Locate the cell with the specified text and output its (X, Y) center coordinate. 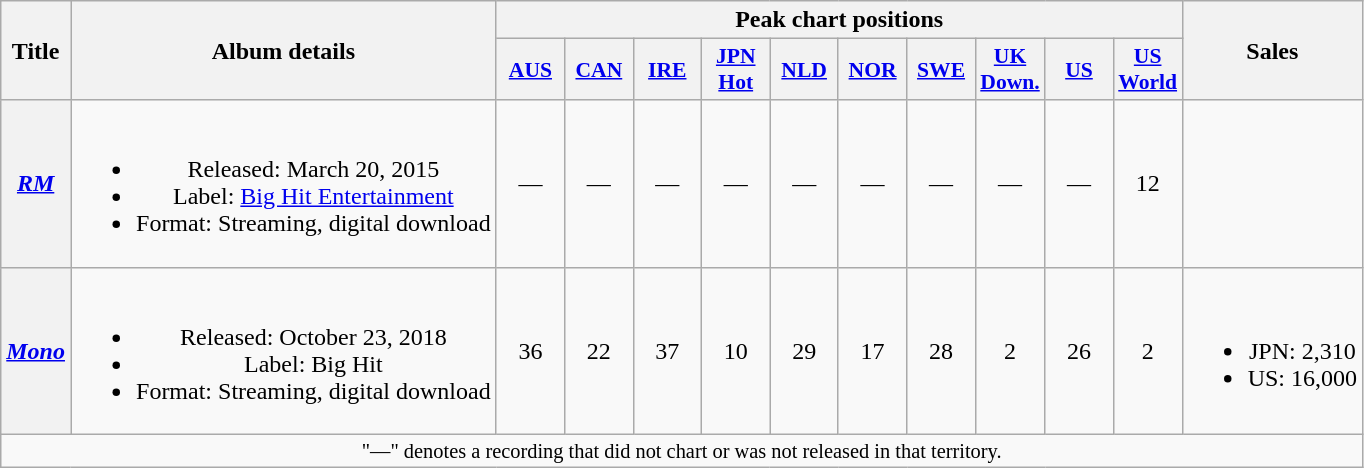
Released: October 23, 2018Label: Big HitFormat: Streaming, digital download (283, 350)
Title (36, 50)
US (1079, 70)
10 (736, 350)
26 (1079, 350)
IRE (667, 70)
US World (1148, 70)
RM (36, 184)
Mono (36, 350)
Album details (283, 50)
UKDown. (1010, 70)
NOR (872, 70)
SWE (941, 70)
28 (941, 350)
22 (599, 350)
CAN (599, 70)
12 (1148, 184)
17 (872, 350)
Sales (1272, 50)
"—" denotes a recording that did not chart or was not released in that territory. (682, 451)
NLD (804, 70)
37 (667, 350)
Peak chart positions (839, 20)
29 (804, 350)
JPNHot (736, 70)
AUS (530, 70)
36 (530, 350)
Released: March 20, 2015Label: Big Hit EntertainmentFormat: Streaming, digital download (283, 184)
JPN: 2,310 US: 16,000 (1272, 350)
